Capture the cell that displays the provided text and extract its [X, Y] central coordinate. 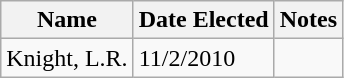
Knight, L.R. [67, 58]
Name [67, 20]
Notes [308, 20]
Date Elected [204, 20]
11/2/2010 [204, 58]
